Locate the cell with the specified text and output its (X, Y) center coordinate. 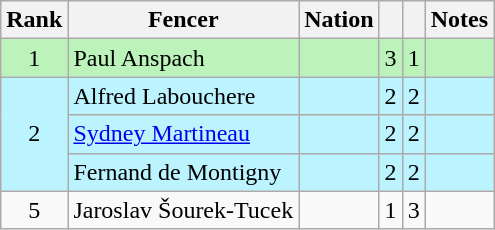
Alfred Labouchere (184, 96)
Jaroslav Šourek-Tucek (184, 210)
Sydney Martineau (184, 134)
Rank (34, 20)
Fencer (184, 20)
Paul Anspach (184, 58)
Notes (459, 20)
Nation (339, 20)
Fernand de Montigny (184, 172)
5 (34, 210)
